Locate the cell with the specified text and output its (x, y) center coordinate. 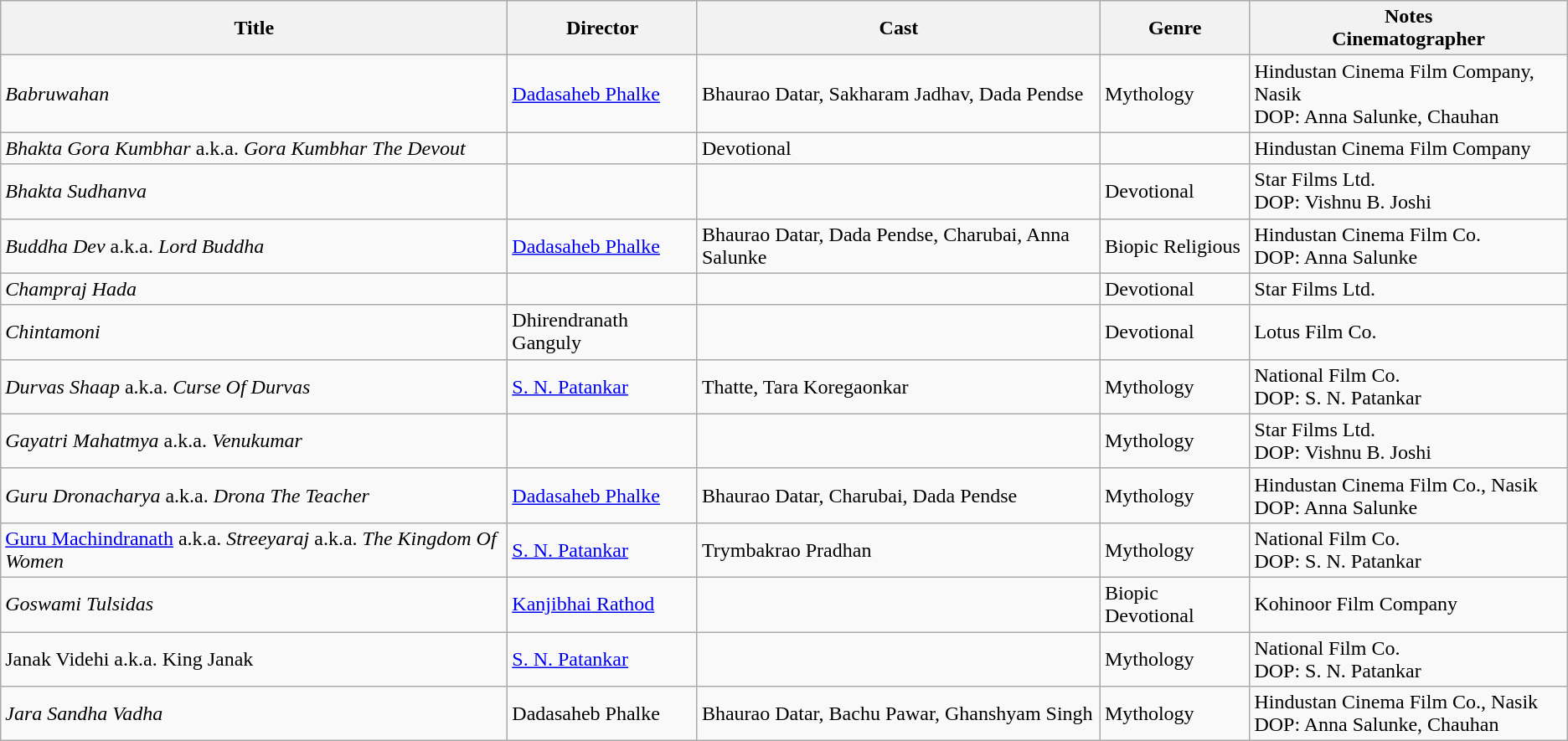
Biopic Devotional (1174, 605)
Trymbakrao Pradhan (898, 549)
Janak Videhi a.k.a. King Janak (255, 658)
Goswami Tulsidas (255, 605)
Durvas Shaap a.k.a. Curse Of Durvas (255, 387)
Star Films Ltd. (1409, 289)
Hindustan Cinema Film Company (1409, 148)
Buddha Dev a.k.a. Lord Buddha (255, 246)
Genre (1174, 28)
Kanjibhai Rathod (603, 605)
Kohinoor Film Company (1409, 605)
Hindustan Cinema Film Co.DOP: Anna Salunke (1409, 246)
Jara Sandha Vadha (255, 713)
Champraj Hada (255, 289)
Director (603, 28)
Thatte, Tara Koregaonkar (898, 387)
Lotus Film Co. (1409, 332)
NotesCinematographer (1409, 28)
Biopic Religious (1174, 246)
Bhaurao Datar, Charubai, Dada Pendse (898, 496)
Bhaurao Datar, Sakharam Jadhav, Dada Pendse (898, 94)
Title (255, 28)
Bhakta Gora Kumbhar a.k.a. Gora Kumbhar The Devout (255, 148)
Guru Machindranath a.k.a. Streeyaraj a.k.a. The Kingdom Of Women (255, 549)
Hindustan Cinema Film Co., NasikDOP: Anna Salunke (1409, 496)
Guru Dronacharya a.k.a. Drona The Teacher (255, 496)
Dhirendranath Ganguly (603, 332)
Hindustan Cinema Film Company, NasikDOP: Anna Salunke, Chauhan (1409, 94)
Gayatri Mahatmya a.k.a. Venukumar (255, 440)
Chintamoni (255, 332)
Bhaurao Datar, Bachu Pawar, Ghanshyam Singh (898, 713)
Bhakta Sudhanva (255, 191)
Babruwahan (255, 94)
Bhaurao Datar, Dada Pendse, Charubai, Anna Salunke (898, 246)
Hindustan Cinema Film Co., NasikDOP: Anna Salunke, Chauhan (1409, 713)
Cast (898, 28)
